Search for the cell housing the specified text and yield its (x, y) center coordinate. 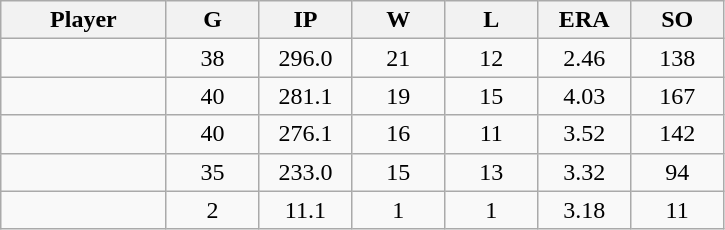
296.0 (306, 58)
21 (398, 58)
SO (678, 20)
12 (492, 58)
281.1 (306, 96)
W (398, 20)
IP (306, 20)
11.1 (306, 210)
16 (398, 134)
38 (212, 58)
3.32 (584, 172)
142 (678, 134)
35 (212, 172)
2 (212, 210)
2.46 (584, 58)
Player (84, 20)
4.03 (584, 96)
233.0 (306, 172)
94 (678, 172)
3.18 (584, 210)
13 (492, 172)
276.1 (306, 134)
ERA (584, 20)
167 (678, 96)
G (212, 20)
138 (678, 58)
L (492, 20)
3.52 (584, 134)
19 (398, 96)
